Output the [X, Y] coordinate of the center of the cell containing the given text.  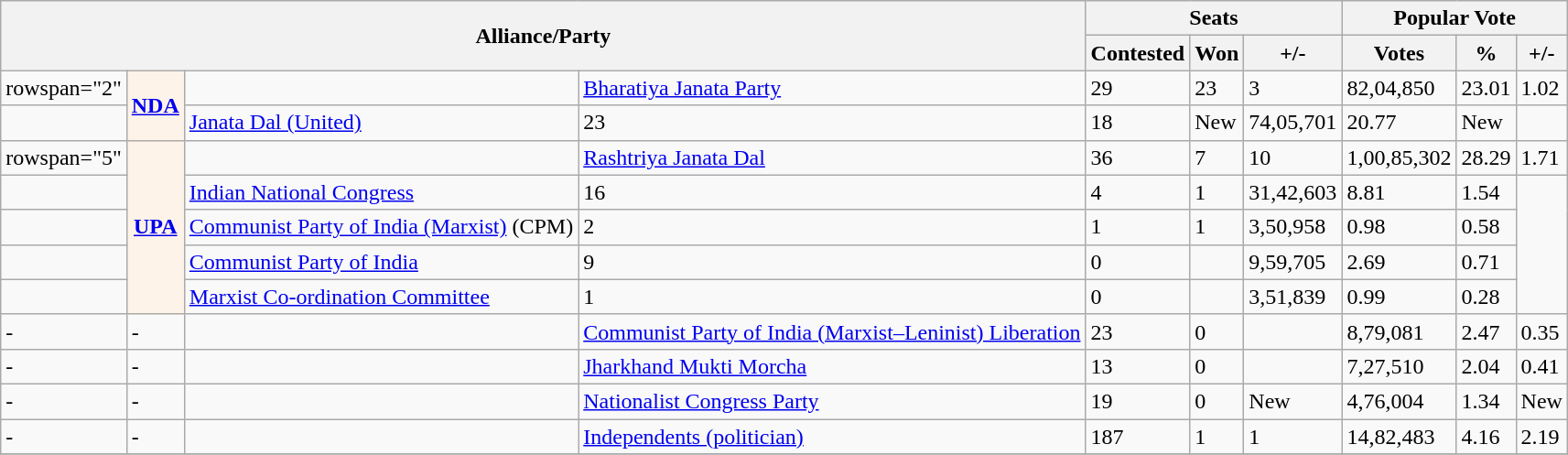
0.41 [1541, 366]
82,04,850 [1399, 88]
9,59,705 [1292, 262]
74,05,701 [1292, 123]
29 [1138, 88]
20.77 [1399, 123]
4.16 [1487, 437]
Communist Party of India (Marxist) (CPM) [381, 227]
Janata Dal (United) [381, 123]
2.19 [1541, 437]
Alliance/Party [544, 36]
31,42,603 [1292, 192]
18 [1138, 123]
8.81 [1399, 192]
28.29 [1487, 157]
1.71 [1541, 157]
2.04 [1487, 366]
rowspan="5" [64, 157]
1.54 [1487, 192]
8,79,081 [1399, 331]
16 [832, 192]
0.28 [1487, 297]
Independents (politician) [832, 437]
Contested [1138, 53]
4,76,004 [1399, 401]
9 [832, 262]
Communist Party of India (Marxist–Leninist) Liberation [832, 331]
0.35 [1541, 331]
7,27,510 [1399, 366]
3,51,839 [1292, 297]
1,00,85,302 [1399, 157]
23.01 [1487, 88]
Jharkhand Mukti Morcha [832, 366]
0.99 [1399, 297]
0.71 [1487, 262]
3,50,958 [1292, 227]
14,82,483 [1399, 437]
Bharatiya Janata Party [832, 88]
Communist Party of India [381, 262]
Rashtriya Janata Dal [832, 157]
187 [1138, 437]
1.34 [1487, 401]
Won [1217, 53]
7 [1217, 157]
UPA [156, 227]
2 [832, 227]
rowspan="2" [64, 88]
4 [1138, 192]
13 [1138, 366]
0.58 [1487, 227]
2.69 [1399, 262]
19 [1138, 401]
Nationalist Congress Party [832, 401]
36 [1138, 157]
Indian National Congress [381, 192]
3 [1292, 88]
% [1487, 53]
NDA [156, 105]
Popular Vote [1455, 18]
Votes [1399, 53]
Marxist Co-ordination Committee [381, 297]
Seats [1214, 18]
2.47 [1487, 331]
0.98 [1399, 227]
1.02 [1541, 88]
10 [1292, 157]
